Provide the (x, y) coordinate of the cell's center where the given text is located.  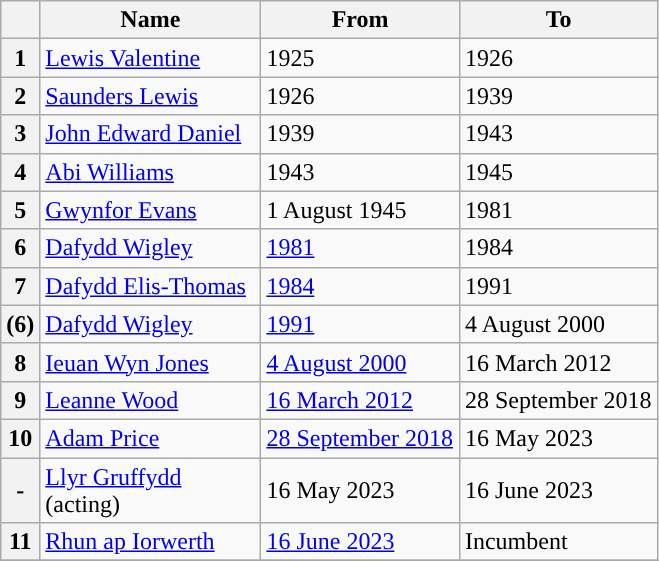
1 (20, 58)
Rhun ap Iorwerth (150, 542)
1 August 1945 (360, 210)
- (20, 490)
To (558, 20)
Saunders Lewis (150, 96)
10 (20, 438)
Lewis Valentine (150, 58)
1945 (558, 172)
4 (20, 172)
Abi Williams (150, 172)
Leanne Wood (150, 400)
5 (20, 210)
3 (20, 134)
7 (20, 286)
John Edward Daniel (150, 134)
Gwynfor Evans (150, 210)
Incumbent (558, 542)
Ieuan Wyn Jones (150, 362)
1925 (360, 58)
Llyr Gruffydd (acting) (150, 490)
9 (20, 400)
From (360, 20)
Adam Price (150, 438)
Name (150, 20)
8 (20, 362)
6 (20, 248)
(6) (20, 324)
11 (20, 542)
Dafydd Elis-Thomas (150, 286)
2 (20, 96)
